Pinpoint the cell where the given text exists, returning its [x, y] midpoint coordinate. 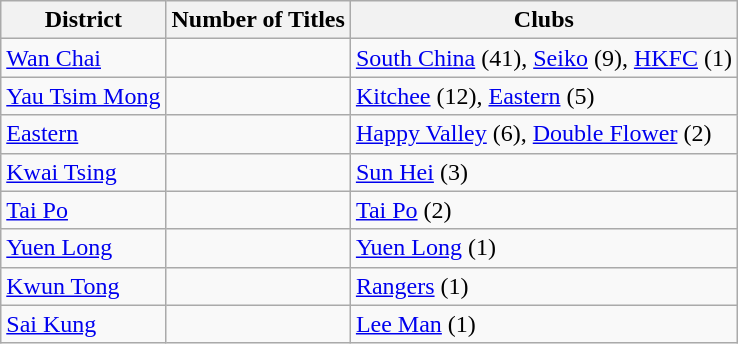
Rangers (1) [544, 286]
District [84, 20]
Tai Po (2) [544, 210]
Eastern [84, 134]
Yuen Long (1) [544, 248]
Wan Chai [84, 58]
Kitchee (12), Eastern (5) [544, 96]
Lee Man (1) [544, 324]
Sai Kung [84, 324]
South China (41), Seiko (9), HKFC (1) [544, 58]
Tai Po [84, 210]
Yau Tsim Mong [84, 96]
Kwun Tong [84, 286]
Sun Hei (3) [544, 172]
Clubs [544, 20]
Kwai Tsing [84, 172]
Yuen Long [84, 248]
Number of Titles [258, 20]
Happy Valley (6), Double Flower (2) [544, 134]
